Return (x, y) of the center of cell containing provided text 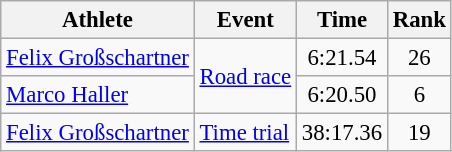
6:20.50 (342, 95)
38:17.36 (342, 133)
Road race (245, 76)
19 (419, 133)
Marco Haller (98, 95)
Time (342, 20)
6:21.54 (342, 58)
26 (419, 58)
6 (419, 95)
Rank (419, 20)
Time trial (245, 133)
Event (245, 20)
Athlete (98, 20)
